From the cell containing the given text, extract its center point as [X, Y] coordinate. 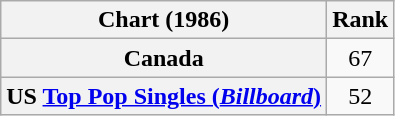
Chart (1986) [164, 20]
Canada [164, 58]
52 [360, 96]
US Top Pop Singles (Billboard) [164, 96]
67 [360, 58]
Rank [360, 20]
